Find where the given text appears and provide that cell's center as (x, y) coordinate. 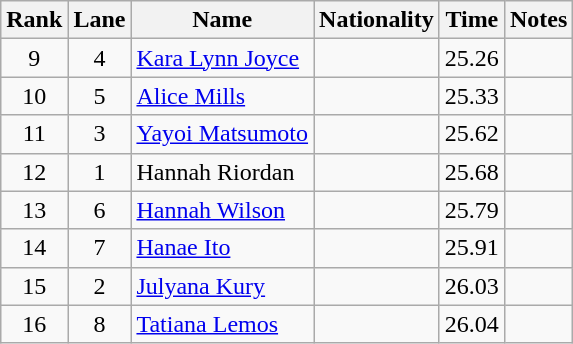
Lane (100, 20)
1 (100, 172)
Time (472, 20)
Hanae Ito (222, 248)
11 (34, 134)
3 (100, 134)
8 (100, 324)
5 (100, 96)
Hannah Wilson (222, 210)
13 (34, 210)
26.03 (472, 286)
25.62 (472, 134)
15 (34, 286)
16 (34, 324)
7 (100, 248)
25.33 (472, 96)
6 (100, 210)
25.26 (472, 58)
Notes (538, 20)
2 (100, 286)
14 (34, 248)
Julyana Kury (222, 286)
Alice Mills (222, 96)
Tatiana Lemos (222, 324)
Rank (34, 20)
9 (34, 58)
26.04 (472, 324)
4 (100, 58)
25.68 (472, 172)
25.79 (472, 210)
Name (222, 20)
Hannah Riordan (222, 172)
Nationality (377, 20)
Kara Lynn Joyce (222, 58)
25.91 (472, 248)
Yayoi Matsumoto (222, 134)
12 (34, 172)
10 (34, 96)
